Scan for the cell matching the given text and deliver its [x, y] coordinate at center. 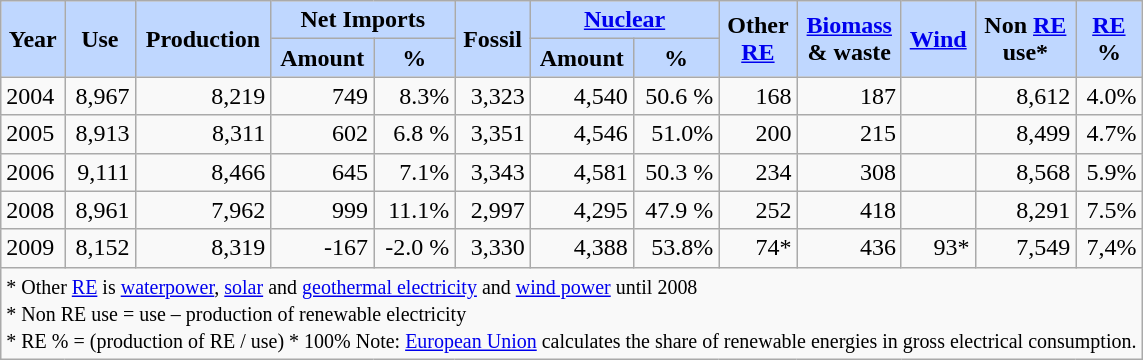
749 [322, 96]
Production [203, 39]
3,343 [492, 172]
4,540 [582, 96]
7.1% [414, 172]
8,319 [203, 248]
4,295 [582, 210]
OtherRE [758, 39]
8,612 [1026, 96]
4.0% [1109, 96]
51.0% [676, 134]
47.9 % [676, 210]
-2.0 % [414, 248]
8,291 [1026, 210]
50.3 % [676, 172]
11.1% [414, 210]
-167 [322, 248]
8,967 [100, 96]
215 [849, 134]
8,913 [100, 134]
8,568 [1026, 172]
Wind [938, 39]
8.3% [414, 96]
4,546 [582, 134]
168 [758, 96]
602 [322, 134]
436 [849, 248]
3,351 [492, 134]
50.6 % [676, 96]
187 [849, 96]
RE% [1109, 39]
8,961 [100, 210]
3,330 [492, 248]
8,466 [203, 172]
200 [758, 134]
7,549 [1026, 248]
8,499 [1026, 134]
Biomass& waste [849, 39]
4,388 [582, 248]
6.8 % [414, 134]
3,323 [492, 96]
Net Imports [363, 20]
645 [322, 172]
4,581 [582, 172]
9,111 [100, 172]
308 [849, 172]
8,219 [203, 96]
4.7% [1109, 134]
5.9% [1109, 172]
8,311 [203, 134]
7,4% [1109, 248]
999 [322, 210]
2008 [33, 210]
2006 [33, 172]
74* [758, 248]
2,997 [492, 210]
53.8% [676, 248]
Use [100, 39]
2004 [33, 96]
Nuclear [624, 20]
2009 [33, 248]
7.5% [1109, 210]
418 [849, 210]
Fossil [492, 39]
Year [33, 39]
Non REuse* [1026, 39]
7,962 [203, 210]
93* [938, 248]
2005 [33, 134]
234 [758, 172]
8,152 [100, 248]
252 [758, 210]
